Search for the cell housing the specified text and yield its (x, y) center coordinate. 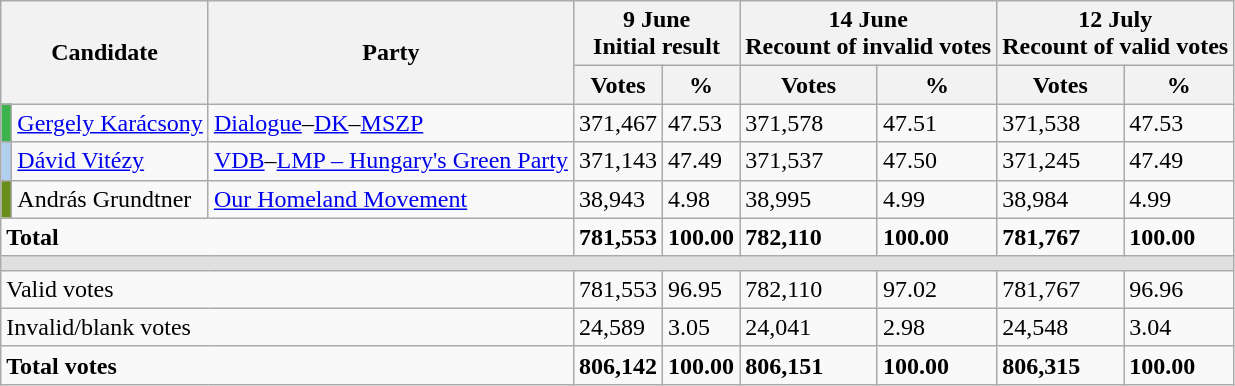
Our Homeland Movement (390, 199)
371,537 (809, 161)
9 JuneInitial result (656, 34)
47.51 (936, 123)
Total (288, 237)
47.50 (936, 161)
24,589 (618, 327)
4.98 (702, 199)
806,142 (618, 365)
371,578 (809, 123)
806,315 (1060, 365)
24,041 (809, 327)
3.04 (1179, 327)
Dávid Vitézy (110, 161)
97.02 (936, 289)
Gergely Karácsony (110, 123)
24,548 (1060, 327)
38,984 (1060, 199)
Total votes (288, 365)
András Grundtner (110, 199)
Valid votes (288, 289)
38,943 (618, 199)
371,538 (1060, 123)
371,245 (1060, 161)
96.95 (702, 289)
Invalid/blank votes (288, 327)
VDB–LMP – Hungary's Green Party (390, 161)
Party (390, 52)
371,467 (618, 123)
371,143 (618, 161)
12 JulyRecount of valid votes (1116, 34)
806,151 (809, 365)
Dialogue–DK–MSZP (390, 123)
38,995 (809, 199)
2.98 (936, 327)
14 JuneRecount of invalid votes (868, 34)
96.96 (1179, 289)
3.05 (702, 327)
Candidate (105, 52)
